Locate the cell with the specified text and output its [X, Y] center coordinate. 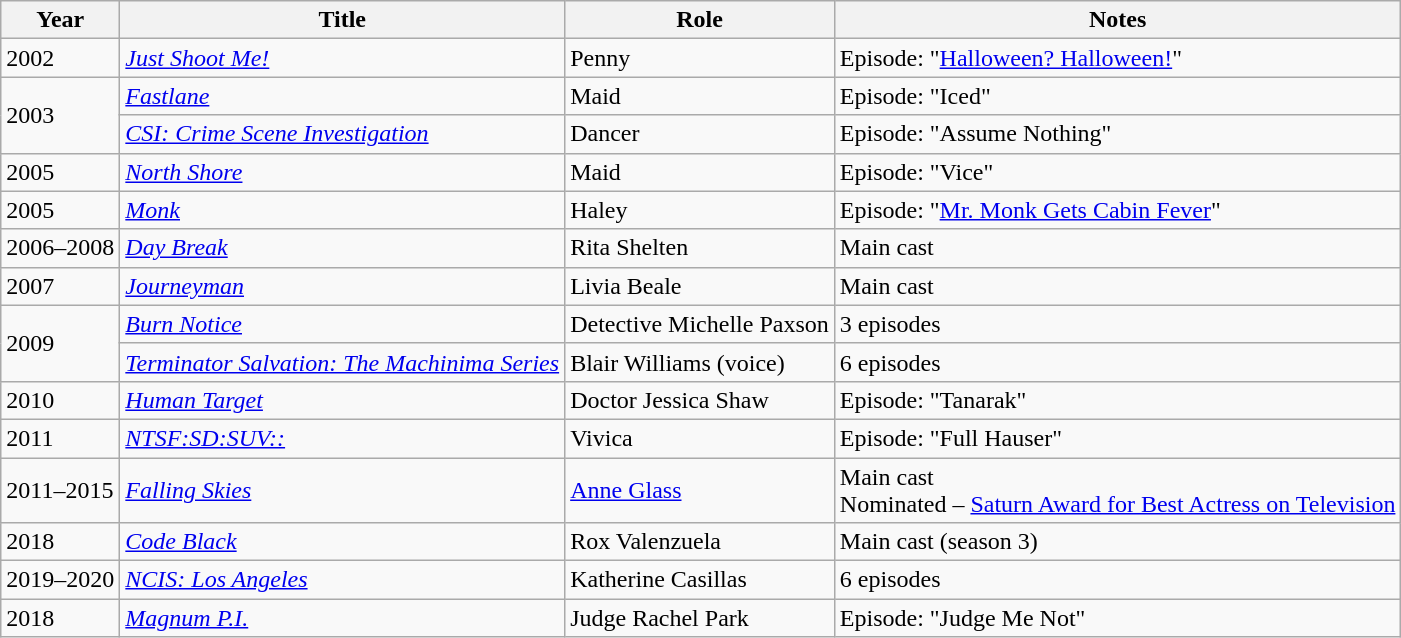
2007 [60, 286]
NTSF:SD:SUV:: [342, 438]
Journeyman [342, 286]
Episode: "Vice" [1118, 172]
Main cast (season 3) [1118, 542]
Katherine Casillas [700, 580]
3 episodes [1118, 324]
Judge Rachel Park [700, 618]
Role [700, 20]
Dancer [700, 134]
Year [60, 20]
Code Black [342, 542]
Title [342, 20]
Blair Williams (voice) [700, 362]
Main castNominated – Saturn Award for Best Actress on Television [1118, 490]
Rita Shelten [700, 248]
Magnum P.I. [342, 618]
2006–2008 [60, 248]
Episode: "Judge Me Not" [1118, 618]
Just Shoot Me! [342, 58]
North Shore [342, 172]
Episode: "Full Hauser" [1118, 438]
Detective Michelle Paxson [700, 324]
CSI: Crime Scene Investigation [342, 134]
Terminator Salvation: The Machinima Series [342, 362]
2010 [60, 400]
2019–2020 [60, 580]
Episode: "Halloween? Halloween!" [1118, 58]
Fastlane [342, 96]
Notes [1118, 20]
Penny [700, 58]
Day Break [342, 248]
NCIS: Los Angeles [342, 580]
Episode: "Iced" [1118, 96]
Episode: "Mr. Monk Gets Cabin Fever" [1118, 210]
Doctor Jessica Shaw [700, 400]
Livia Beale [700, 286]
2003 [60, 115]
Rox Valenzuela [700, 542]
Human Target [342, 400]
Haley [700, 210]
Burn Notice [342, 324]
2002 [60, 58]
Anne Glass [700, 490]
2009 [60, 343]
Episode: "Assume Nothing" [1118, 134]
Falling Skies [342, 490]
Vivica [700, 438]
2011–2015 [60, 490]
Monk [342, 210]
Episode: "Tanarak" [1118, 400]
2011 [60, 438]
